Find where the given text appears and provide that cell's center as [X, Y] coordinate. 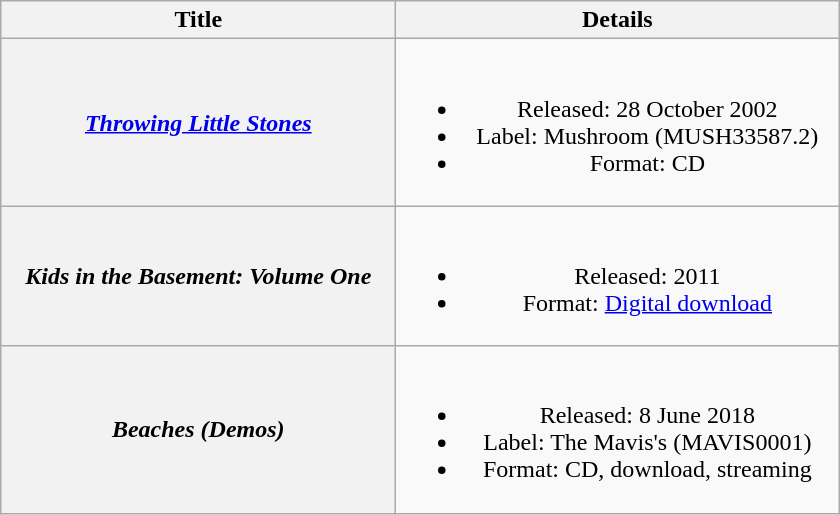
Details [618, 20]
Kids in the Basement: Volume One [198, 276]
Released: 28 October 2002Label: Mushroom (MUSH33587.2)Format: CD [618, 122]
Title [198, 20]
Beaches (Demos) [198, 430]
Throwing Little Stones [198, 122]
Released: 8 June 2018Label: The Mavis's (MAVIS0001)Format: CD, download, streaming [618, 430]
Released: 2011Format: Digital download [618, 276]
